Return the (X, Y) coordinate for the center point of the cell that contains the specified text.  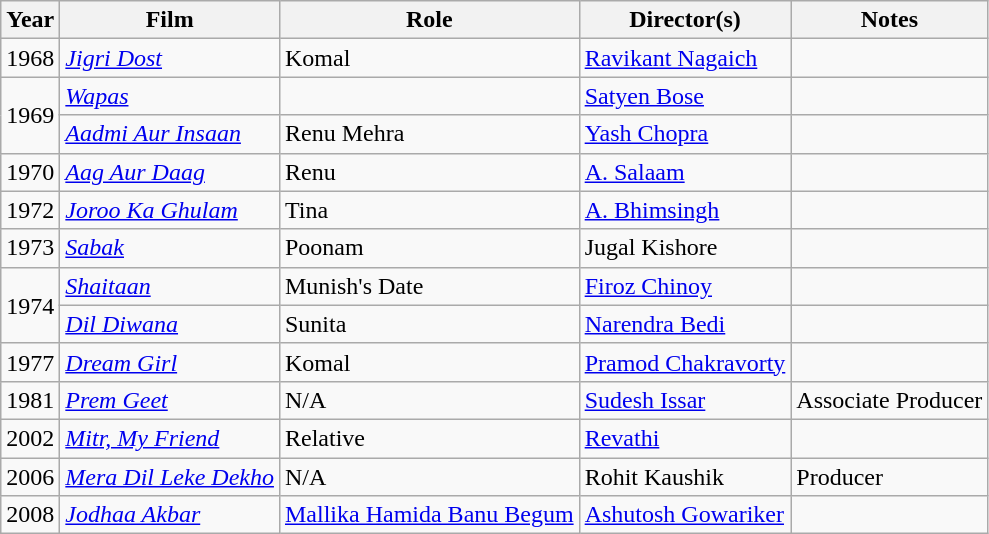
Film (170, 20)
Dil Diwana (170, 324)
Rohit Kaushik (685, 477)
Satyen Bose (685, 96)
Mallika Hamida Banu Begum (429, 515)
Year (30, 20)
Producer (890, 477)
Tina (429, 210)
Revathi (685, 438)
1974 (30, 305)
Sunita (429, 324)
Associate Producer (890, 400)
Ravikant Nagaich (685, 58)
Jigri Dost (170, 58)
Joroo Ka Ghulam (170, 210)
Relative (429, 438)
Aag Aur Daag (170, 172)
2008 (30, 515)
Prem Geet (170, 400)
1970 (30, 172)
2006 (30, 477)
Renu Mehra (429, 134)
1977 (30, 362)
Narendra Bedi (685, 324)
1973 (30, 248)
Firoz Chinoy (685, 286)
Pramod Chakravorty (685, 362)
Shaitaan (170, 286)
2002 (30, 438)
Wapas (170, 96)
Aadmi Aur Insaan (170, 134)
Sabak (170, 248)
Yash Chopra (685, 134)
Jugal Kishore (685, 248)
Mitr, My Friend (170, 438)
A. Bhimsingh (685, 210)
Role (429, 20)
Dream Girl (170, 362)
A. Salaam (685, 172)
1968 (30, 58)
Jodhaa Akbar (170, 515)
Poonam (429, 248)
Munish's Date (429, 286)
Renu (429, 172)
Director(s) (685, 20)
Notes (890, 20)
1981 (30, 400)
1969 (30, 115)
Mera Dil Leke Dekho (170, 477)
1972 (30, 210)
Ashutosh Gowariker (685, 515)
Sudesh Issar (685, 400)
